Provide the [x, y] coordinate of the cell's center where the given text is located.  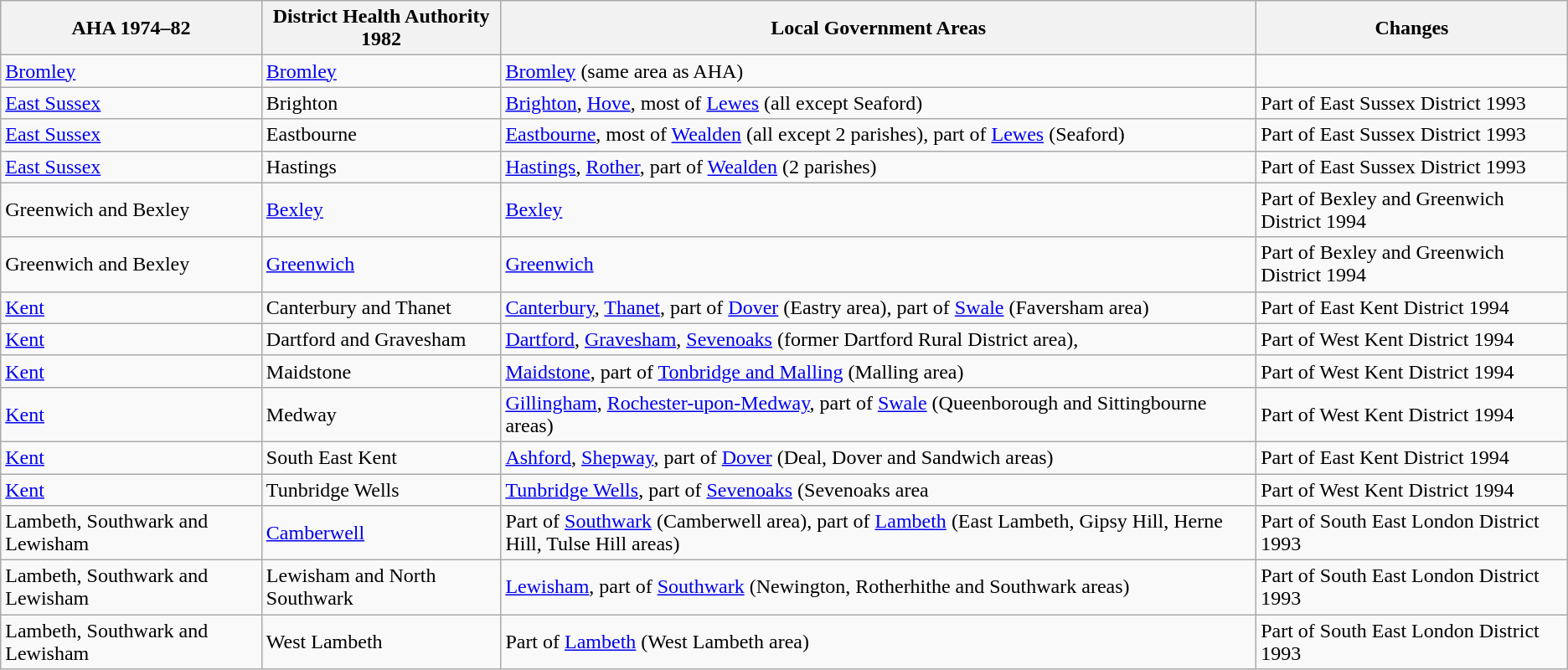
Hastings [381, 167]
Camberwell [381, 533]
Tunbridge Wells, part of Sevenoaks (Sevenoaks area [879, 490]
Maidstone [381, 371]
Changes [1412, 28]
Bromley (same area as AHA) [879, 71]
Maidstone, part of Tonbridge and Malling (Malling area) [879, 371]
Local Government Areas [879, 28]
Eastbourne [381, 135]
West Lambeth [381, 642]
Brighton, Hove, most of Lewes (all except Seaford) [879, 103]
Brighton [381, 103]
Ashford, Shepway, part of Dover (Deal, Dover and Sandwich areas) [879, 457]
Canterbury and Thanet [381, 307]
Tunbridge Wells [381, 490]
South East Kent [381, 457]
Canterbury, Thanet, part of Dover (Eastry area), part of Swale (Faversham area) [879, 307]
AHA 1974–82 [132, 28]
Eastbourne, most of Wealden (all except 2 parishes), part of Lewes (Seaford) [879, 135]
Dartford and Gravesham [381, 339]
Dartford, Gravesham, Sevenoaks (former Dartford Rural District area), [879, 339]
Medway [381, 414]
District Health Authority 1982 [381, 28]
Hastings, Rother, part of Wealden (2 parishes) [879, 167]
Part of Lambeth (West Lambeth area) [879, 642]
Gillingham, Rochester-upon-Medway, part of Swale (Queenborough and Sittingbourne areas) [879, 414]
Lewisham and North Southwark [381, 588]
Part of Southwark (Camberwell area), part of Lambeth (East Lambeth, Gipsy Hill, Herne Hill, Tulse Hill areas) [879, 533]
Lewisham, part of Southwark (Newington, Rotherhithe and Southwark areas) [879, 588]
